Detect which cell encompasses the target text, then output its [X, Y] center coordinate. 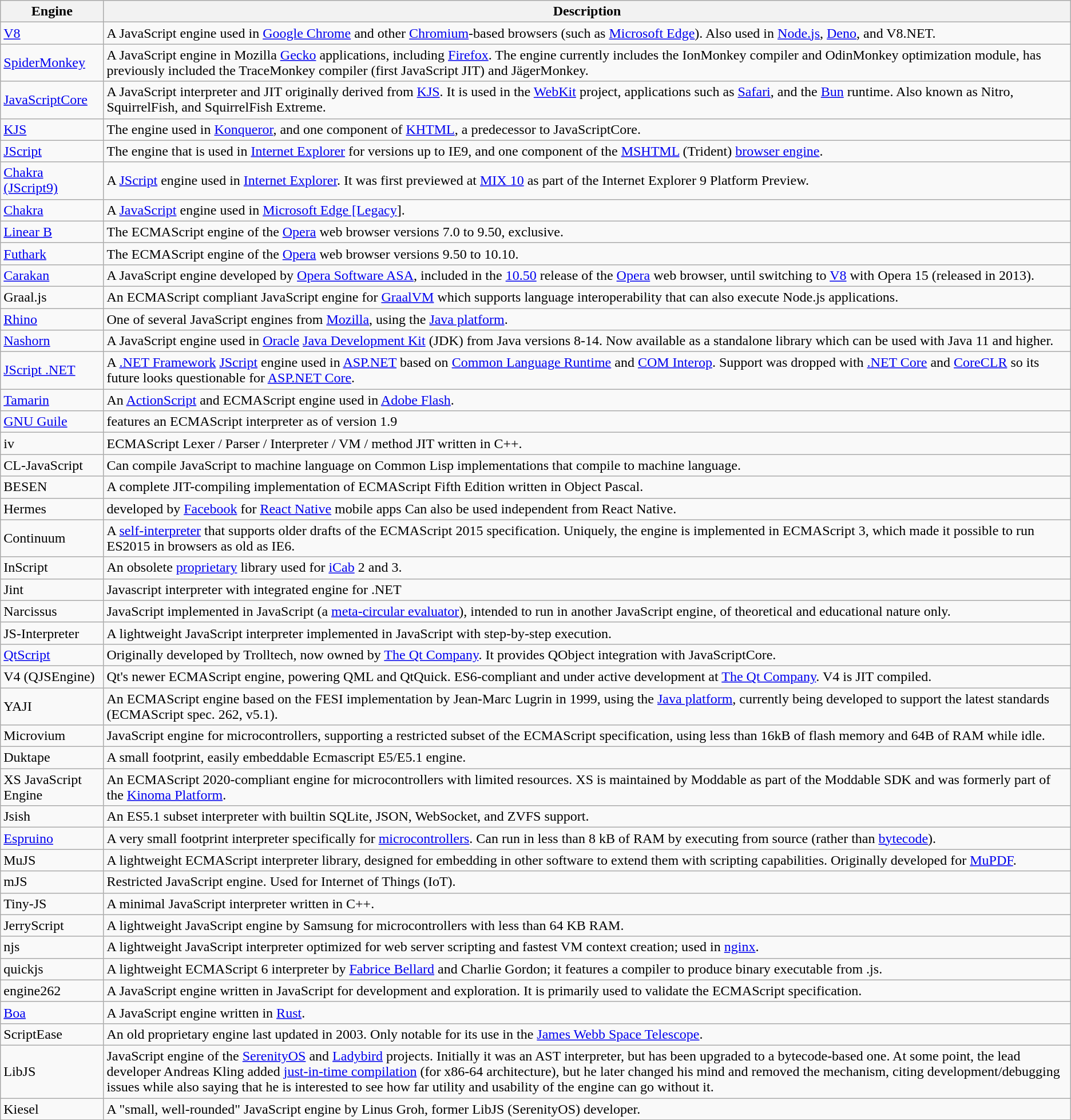
JScript [52, 151]
GNU Guile [52, 422]
Jsish [52, 817]
Can compile JavaScript to machine language on Common Lisp implementations that compile to machine language. [587, 465]
KJS [52, 129]
Espruino [52, 838]
Originally developed by Trolltech, now owned by The Qt Company. It provides QObject integration with JavaScriptCore. [587, 655]
One of several JavaScript engines from Mozilla, using the Java platform. [587, 319]
The engine that is used in Internet Explorer for versions up to IE9, and one component of the MSHTML (Trident) browser engine. [587, 151]
An ECMAScript compliant JavaScript engine for GraalVM which supports language interoperability that can also execute Node.js applications. [587, 297]
Tamarin [52, 400]
JavaScriptCore [52, 100]
QtScript [52, 655]
ScriptEase [52, 1034]
Chakra [52, 210]
LibJS [52, 1071]
Linear B [52, 232]
A lightweight JavaScript interpreter implemented in JavaScript with step-by-step execution. [587, 633]
Graal.js [52, 297]
Carakan [52, 275]
A JavaScript engine written in Rust. [587, 1012]
XS JavaScript Engine [52, 787]
Description [587, 11]
developed by Facebook for React Native mobile apps Can also be used independent from React Native. [587, 509]
V4 (QJSEngine) [52, 676]
An ES5.1 subset interpreter with builtin SQLite, JSON, WebSocket, and ZVFS support. [587, 817]
Chakra (JScript9) [52, 181]
mJS [52, 882]
BESEN [52, 487]
ECMAScript Lexer / Parser / Interpreter / VM / method JIT written in C++. [587, 444]
JScript .NET [52, 371]
Kiesel [52, 1109]
quickjs [52, 969]
The engine used in Konqueror, and one component of KHTML, a predecessor to JavaScriptCore. [587, 129]
A small footprint, easily embeddable Ecmascript E5/E5.1 engine. [587, 758]
Narcissus [52, 611]
The ECMAScript engine of the Opera web browser versions 7.0 to 9.50, exclusive. [587, 232]
V8 [52, 33]
JS-Interpreter [52, 633]
A minimal JavaScript interpreter written in C++. [587, 904]
features an ECMAScript interpreter as of version 1.9 [587, 422]
A lightweight JavaScript engine by Samsung for microcontrollers with less than 64 KB RAM. [587, 925]
A JavaScript engine written in JavaScript for development and exploration. It is primarily used to validate the ECMAScript specification. [587, 991]
Boa [52, 1012]
An ActionScript and ECMAScript engine used in Adobe Flash. [587, 400]
njs [52, 947]
A JavaScript engine used in Google Chrome and other Chromium-based browsers (such as Microsoft Edge). Also used in Node.js, Deno, and V8.NET. [587, 33]
iv [52, 444]
Nashorn [52, 341]
Continuum [52, 538]
Javascript interpreter with integrated engine for .NET [587, 589]
A JavaScript engine used in Microsoft Edge [Legacy]. [587, 210]
A lightweight JavaScript interpreter optimized for web server scripting and fastest VM context creation; used in nginx. [587, 947]
Engine [52, 11]
YAJI [52, 706]
A "small, well-rounded" JavaScript engine by Linus Groh, former LibJS (SerenityOS) developer. [587, 1109]
InScript [52, 568]
JerryScript [52, 925]
MuJS [52, 860]
An old proprietary engine last updated in 2003. Only notable for its use in the James Webb Space Telescope. [587, 1034]
Microvium [52, 736]
Futhark [52, 254]
CL-JavaScript [52, 465]
Restricted JavaScript engine. Used for Internet of Things (IoT). [587, 882]
Hermes [52, 509]
Duktape [52, 758]
A JScript engine used in Internet Explorer. It was first previewed at MIX 10 as part of the Internet Explorer 9 Platform Preview. [587, 181]
Jint [52, 589]
Tiny-JS [52, 904]
An obsolete proprietary library used for iCab 2 and 3. [587, 568]
The ECMAScript engine of the Opera web browser versions 9.50 to 10.10. [587, 254]
engine262 [52, 991]
Rhino [52, 319]
A complete JIT-compiling implementation of ECMAScript Fifth Edition written in Object Pascal. [587, 487]
SpiderMonkey [52, 63]
A lightweight ECMAScript 6 interpreter by Fabrice Bellard and Charlie Gordon; it features a compiler to produce binary executable from .js. [587, 969]
Qt's newer ECMAScript engine, powering QML and QtQuick. ES6-compliant and under active development at The Qt Company. V4 is JIT compiled. [587, 676]
